Scan for the cell matching the given text and deliver its [X, Y] coordinate at center. 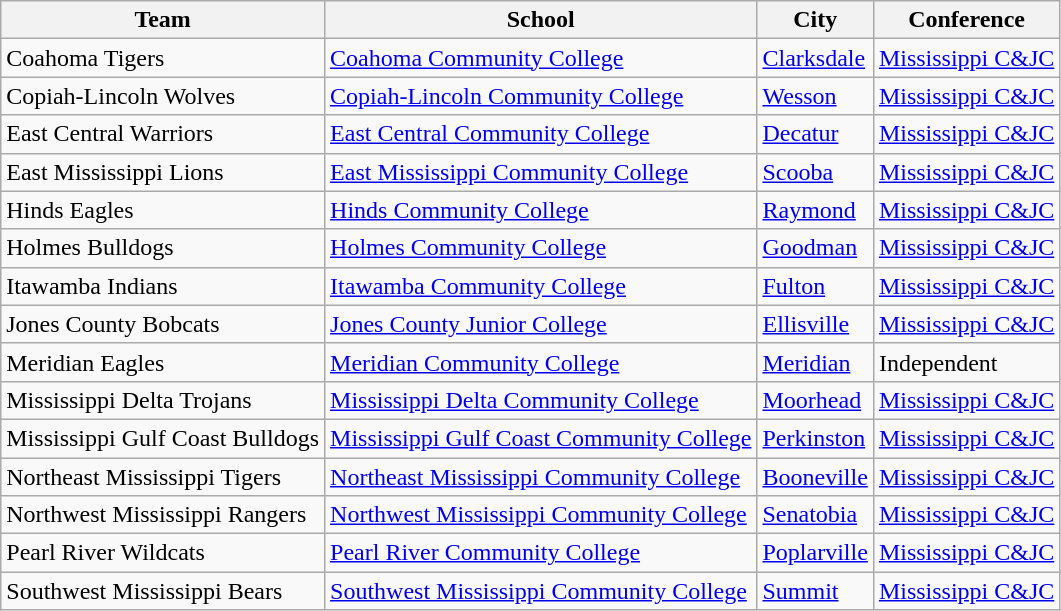
City [815, 20]
Raymond [815, 210]
Southwest Mississippi Bears [163, 591]
Mississippi Gulf Coast Bulldogs [163, 438]
Northwest Mississippi Rangers [163, 515]
East Mississippi Community College [541, 172]
Mississippi Delta Community College [541, 400]
Mississippi Delta Trojans [163, 400]
Perkinston [815, 438]
Northeast Mississippi Tigers [163, 477]
Summit [815, 591]
Jones County Junior College [541, 324]
Ellisville [815, 324]
Team [163, 20]
Itawamba Community College [541, 286]
Scooba [815, 172]
Mississippi Gulf Coast Community College [541, 438]
Holmes Bulldogs [163, 248]
Copiah-Lincoln Wolves [163, 96]
Holmes Community College [541, 248]
Northeast Mississippi Community College [541, 477]
Moorhead [815, 400]
School [541, 20]
Coahoma Community College [541, 58]
Decatur [815, 134]
Clarksdale [815, 58]
Hinds Eagles [163, 210]
Meridian [815, 362]
Copiah-Lincoln Community College [541, 96]
Jones County Bobcats [163, 324]
Wesson [815, 96]
Meridian Community College [541, 362]
Fulton [815, 286]
East Mississippi Lions [163, 172]
East Central Community College [541, 134]
Northwest Mississippi Community College [541, 515]
Itawamba Indians [163, 286]
East Central Warriors [163, 134]
Southwest Mississippi Community College [541, 591]
Conference [966, 20]
Pearl River Wildcats [163, 553]
Senatobia [815, 515]
Booneville [815, 477]
Coahoma Tigers [163, 58]
Pearl River Community College [541, 553]
Goodman [815, 248]
Meridian Eagles [163, 362]
Hinds Community College [541, 210]
Poplarville [815, 553]
Independent [966, 362]
